Scan for the cell matching the given text and deliver its (X, Y) coordinate at center. 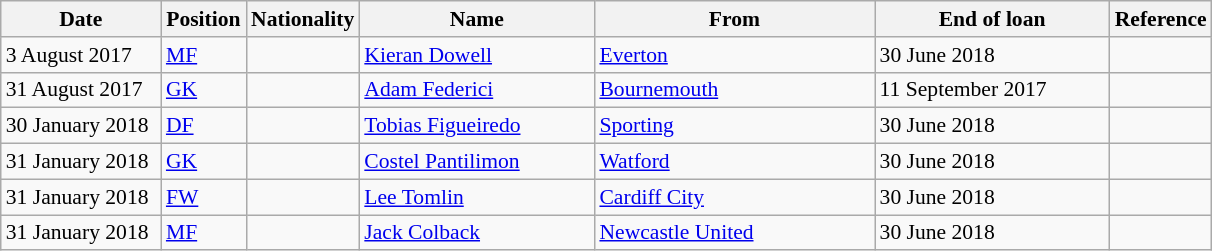
Kieran Dowell (476, 55)
Reference (1161, 19)
3 August 2017 (81, 55)
Jack Colback (476, 233)
Tobias Figueiredo (476, 126)
31 August 2017 (81, 90)
From (734, 19)
End of loan (992, 19)
DF (204, 126)
Nationality (302, 19)
30 January 2018 (81, 126)
Sporting (734, 126)
Everton (734, 55)
Bournemouth (734, 90)
Position (204, 19)
Watford (734, 162)
Adam Federici (476, 90)
Name (476, 19)
Newcastle United (734, 233)
11 September 2017 (992, 90)
Cardiff City (734, 197)
Costel Pantilimon (476, 162)
Lee Tomlin (476, 197)
FW (204, 197)
Date (81, 19)
